Return the [x, y] coordinate for the center point of the cell that contains the specified text.  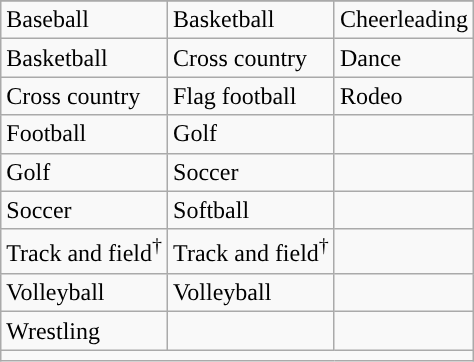
Wrestling [84, 331]
Dance [404, 58]
Baseball [84, 20]
Cheerleading [404, 20]
Rodeo [404, 96]
Football [84, 134]
Softball [252, 210]
Flag football [252, 96]
